Identify which cell holds the provided text, then report its [x, y] central coordinate. 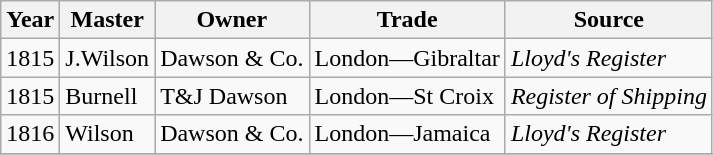
Trade [407, 20]
Wilson [108, 134]
Owner [232, 20]
1816 [30, 134]
London—Jamaica [407, 134]
Burnell [108, 96]
London—St Croix [407, 96]
Year [30, 20]
Source [608, 20]
Master [108, 20]
T&J Dawson [232, 96]
Register of Shipping [608, 96]
J.Wilson [108, 58]
London—Gibraltar [407, 58]
